Determine the (X, Y) coordinate at the center of the cell enclosing the given text.  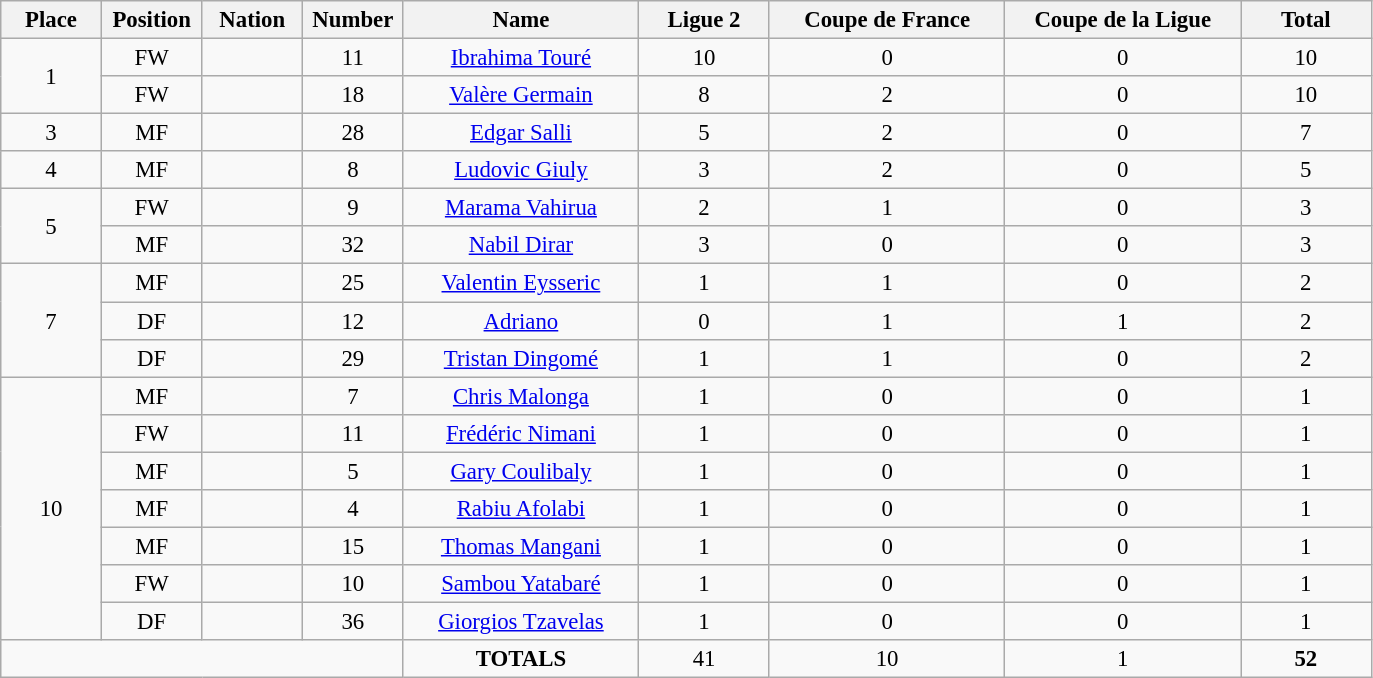
Nabil Dirar (521, 245)
TOTALS (521, 659)
Coupe de France (887, 20)
Ludovic Giuly (521, 170)
Giorgios Tzavelas (521, 621)
12 (354, 321)
Total (1306, 20)
Coupe de la Ligue (1123, 20)
25 (354, 283)
Adriano (521, 321)
Valentin Eysseric (521, 283)
15 (354, 546)
Nation (252, 20)
32 (354, 245)
Position (152, 20)
Valère Germain (521, 95)
Place (52, 20)
Tristan Dingomé (521, 358)
36 (354, 621)
52 (1306, 659)
Number (354, 20)
Frédéric Nimani (521, 433)
Name (521, 20)
Rabiu Afolabi (521, 509)
28 (354, 133)
18 (354, 95)
Gary Coulibaly (521, 471)
9 (354, 208)
Chris Malonga (521, 396)
Sambou Yatabaré (521, 584)
Thomas Mangani (521, 546)
Marama Vahirua (521, 208)
29 (354, 358)
41 (704, 659)
Edgar Salli (521, 133)
Ligue 2 (704, 20)
Ibrahima Touré (521, 58)
